Provide the (X, Y) coordinate of the cell's center where the given text is located.  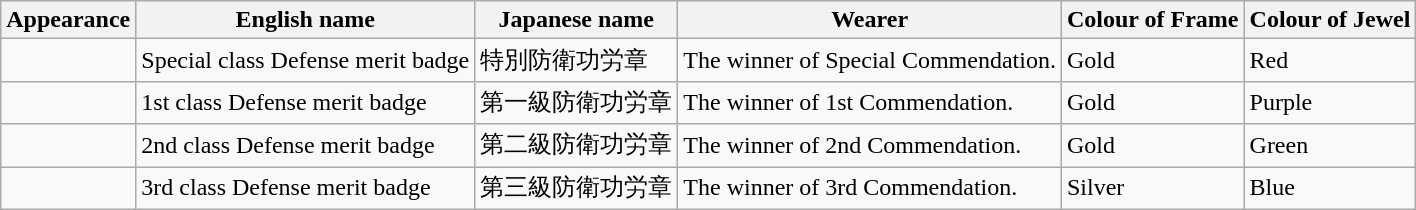
English name (306, 20)
The winner of Special Commendation. (870, 60)
The winner of 2nd Commendation. (870, 146)
Colour of Frame (1152, 20)
Red (1330, 60)
特別防衛功労章 (576, 60)
Special class Defense merit badge (306, 60)
Appearance (68, 20)
Wearer (870, 20)
Green (1330, 146)
2nd class Defense merit badge (306, 146)
第三級防衛功労章 (576, 188)
Blue (1330, 188)
第二級防衛功労章 (576, 146)
Colour of Jewel (1330, 20)
3rd class Defense merit badge (306, 188)
Silver (1152, 188)
The winner of 1st Commendation. (870, 102)
Purple (1330, 102)
第一級防衛功労章 (576, 102)
The winner of 3rd Commendation. (870, 188)
1st class Defense merit badge (306, 102)
Japanese name (576, 20)
